For the text-containing cell, return its midpoint in (x, y) coordinate format. 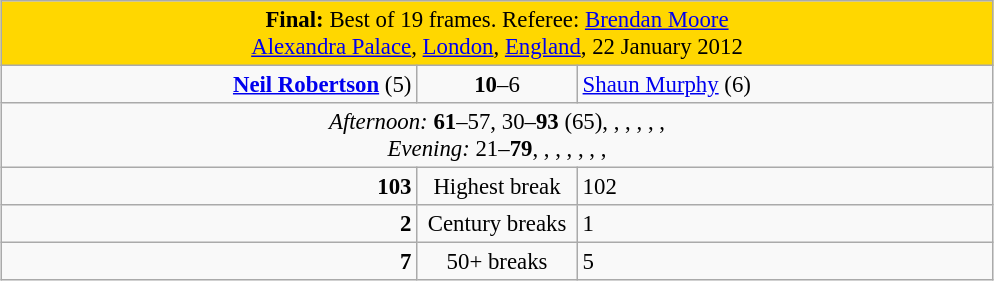
Afternoon: 61–57, 30–93 (65), , , , , , Evening: 21–79, , , , , , , (497, 136)
50+ breaks (498, 262)
10–6 (498, 85)
Shaun Murphy (6) (785, 85)
5 (785, 262)
1 (785, 224)
Final: Best of 19 frames. Referee: Brendan MooreAlexandra Palace, London, England, 22 January 2012 (497, 34)
102 (785, 187)
Highest break (498, 187)
7 (209, 262)
103 (209, 187)
2 (209, 224)
Neil Robertson (5) (209, 85)
Century breaks (498, 224)
